Output the [x, y] coordinate of the center of the cell containing the given text.  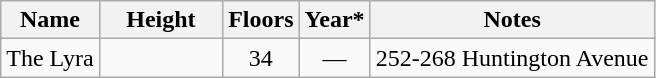
— [334, 58]
34 [261, 58]
Floors [261, 20]
Name [50, 20]
Height [161, 20]
The Lyra [50, 58]
Notes [512, 20]
Year* [334, 20]
252-268 Huntington Avenue [512, 58]
